Detect which cell encompasses the target text, then output its [X, Y] center coordinate. 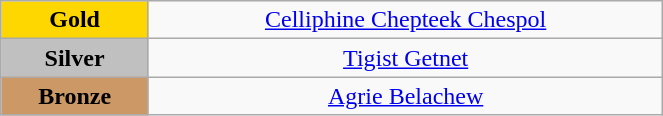
Bronze [75, 96]
Celliphine Chepteek Chespol [405, 20]
Agrie Belachew [405, 96]
Gold [75, 20]
Silver [75, 58]
Tigist Getnet [405, 58]
